Locate the cell with the specified text and output its (X, Y) center coordinate. 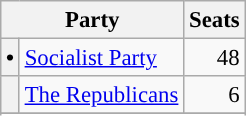
Socialist Party (101, 58)
• (10, 58)
The Republicans (101, 95)
48 (214, 58)
Party (92, 20)
Seats (214, 20)
6 (214, 95)
